Detect which cell encompasses the target text, then output its [X, Y] center coordinate. 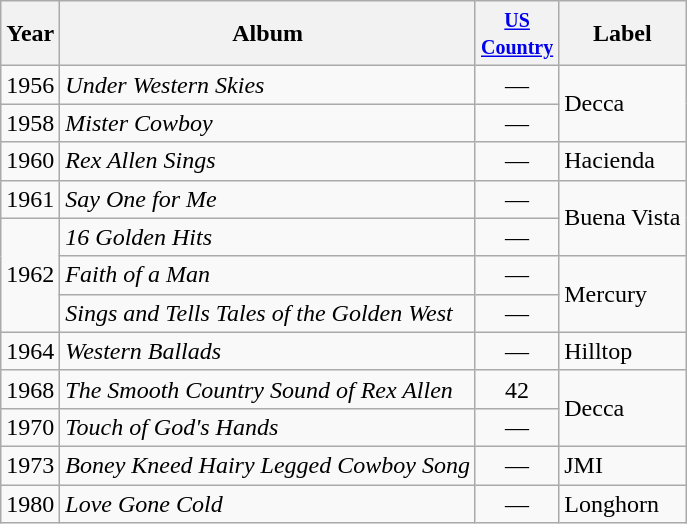
1964 [30, 351]
The Smooth Country Sound of Rex Allen [268, 389]
US Country [516, 34]
1961 [30, 199]
Album [268, 34]
Longhorn [622, 503]
Hilltop [622, 351]
Label [622, 34]
1968 [30, 389]
16 Golden Hits [268, 237]
Mister Cowboy [268, 123]
1958 [30, 123]
Touch of God's Hands [268, 427]
1956 [30, 85]
Say One for Me [268, 199]
1962 [30, 275]
42 [516, 389]
Love Gone Cold [268, 503]
1960 [30, 161]
JMI [622, 465]
1973 [30, 465]
Western Ballads [268, 351]
Sings and Tells Tales of the Golden West [268, 313]
Buena Vista [622, 218]
Boney Kneed Hairy Legged Cowboy Song [268, 465]
Under Western Skies [268, 85]
1970 [30, 427]
Faith of a Man [268, 275]
Year [30, 34]
1980 [30, 503]
Rex Allen Sings [268, 161]
Hacienda [622, 161]
Mercury [622, 294]
